Determine the [x, y] coordinate at the center of the cell enclosing the given text.  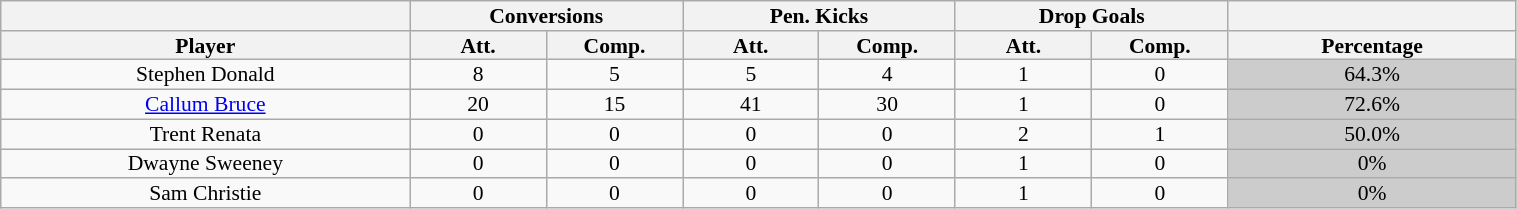
72.6% [1372, 105]
15 [614, 105]
4 [887, 75]
Sam Christie [206, 193]
50.0% [1372, 134]
Dwayne Sweeney [206, 164]
Player [206, 46]
2 [1023, 134]
Trent Renata [206, 134]
41 [751, 105]
Drop Goals [1092, 16]
8 [478, 75]
Stephen Donald [206, 75]
64.3% [1372, 75]
Percentage [1372, 46]
20 [478, 105]
30 [887, 105]
Conversions [546, 16]
Callum Bruce [206, 105]
Pen. Kicks [820, 16]
